Provide the [X, Y] coordinate of the cell's center where the given text is located.  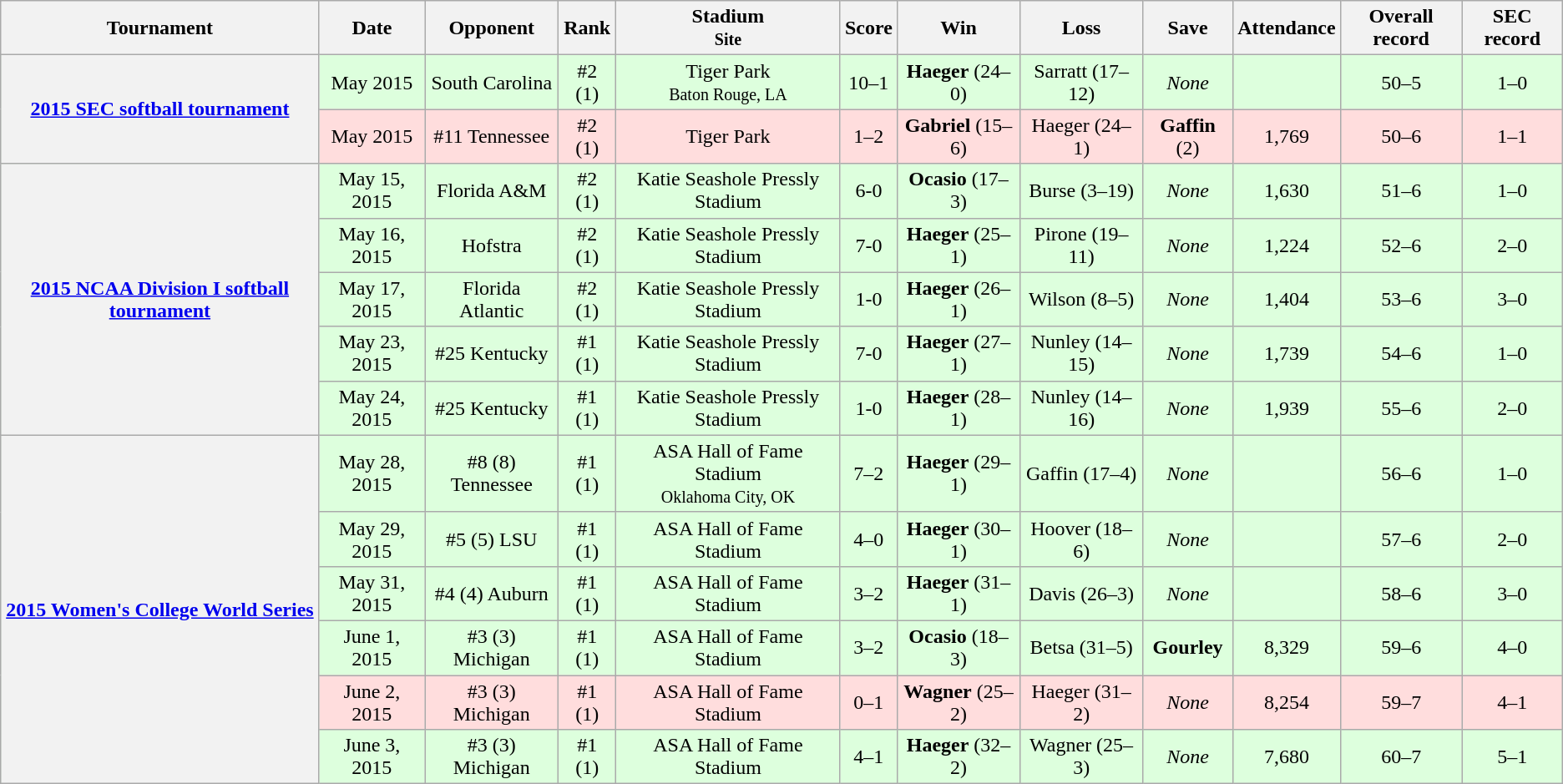
2015 NCAA Division I softball tournament [160, 299]
Haeger (27–1) [959, 354]
Davis (26–3) [1082, 593]
Haeger (24–0) [959, 82]
#8 (8) Tennessee [492, 473]
50–5 [1401, 82]
57–6 [1401, 539]
#5 (5) LSU [492, 539]
Attendance [1287, 28]
2015 Women's College World Series [160, 609]
Betsa (31–5) [1082, 648]
Tiger Park [728, 137]
0–1 [868, 701]
Wagner (25–3) [1082, 756]
Haeger (24–1) [1082, 137]
Haeger (31–1) [959, 593]
1,769 [1287, 137]
1,739 [1287, 354]
54–6 [1401, 354]
Florida A&M [492, 190]
Loss [1082, 28]
Gabriel (15–6) [959, 137]
May 15, 2015 [372, 190]
1–2 [868, 137]
Nunley (14–16) [1082, 407]
Pirone (19–11) [1082, 245]
ASA Hall of Fame Stadium Oklahoma City, OK [728, 473]
1,939 [1287, 407]
1,404 [1287, 299]
May 24, 2015 [372, 407]
Hofstra [492, 245]
May 17, 2015 [372, 299]
SEC record [1512, 28]
Haeger (28–1) [959, 407]
Nunley (14–15) [1082, 354]
Rank [588, 28]
Haeger (31–2) [1082, 701]
56–6 [1401, 473]
May 29, 2015 [372, 539]
Gaffin (2) [1188, 137]
Win [959, 28]
8,254 [1287, 701]
58–6 [1401, 593]
#4 (4) Auburn [492, 593]
Tournament [160, 28]
June 3, 2015 [372, 756]
2015 SEC softball tournament [160, 109]
59–7 [1401, 701]
1,224 [1287, 245]
Florida Atlantic [492, 299]
Haeger (30–1) [959, 539]
Ocasio (17–3) [959, 190]
May 23, 2015 [372, 354]
6-0 [868, 190]
May 28, 2015 [372, 473]
1–1 [1512, 137]
51–6 [1401, 190]
59–6 [1401, 648]
Wilson (8–5) [1082, 299]
Hoover (18–6) [1082, 539]
June 1, 2015 [372, 648]
Haeger (26–1) [959, 299]
May 31, 2015 [372, 593]
Opponent [492, 28]
50–6 [1401, 137]
Ocasio (18–3) [959, 648]
#11 Tennessee [492, 137]
Sarratt (17–12) [1082, 82]
Gaffin (17–4) [1082, 473]
53–6 [1401, 299]
South Carolina [492, 82]
Haeger (25–1) [959, 245]
Wagner (25–2) [959, 701]
10–1 [868, 82]
Haeger (29–1) [959, 473]
Tiger ParkBaton Rouge, LA [728, 82]
Burse (3–19) [1082, 190]
1,630 [1287, 190]
Save [1188, 28]
Gourley [1188, 648]
June 2, 2015 [372, 701]
May 16, 2015 [372, 245]
Overall record [1401, 28]
55–6 [1401, 407]
Score [868, 28]
7–2 [868, 473]
5–1 [1512, 756]
7,680 [1287, 756]
StadiumSite [728, 28]
Haeger (32–2) [959, 756]
8,329 [1287, 648]
60–7 [1401, 756]
Date [372, 28]
52–6 [1401, 245]
